From the cell containing the given text, extract its center point as (x, y) coordinate. 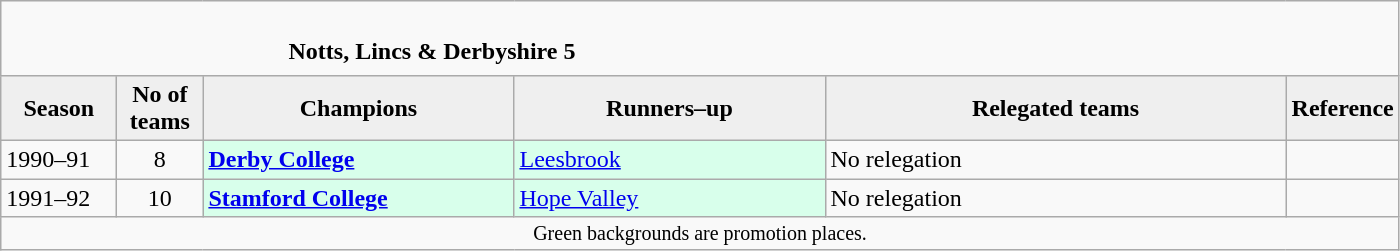
Season (59, 108)
10 (160, 197)
Reference (1342, 108)
Hope Valley (670, 197)
Runners–up (670, 108)
Stamford College (358, 197)
1990–91 (59, 159)
1991–92 (59, 197)
8 (160, 159)
Derby College (358, 159)
Green backgrounds are promotion places. (700, 234)
No of teams (160, 108)
Relegated teams (1056, 108)
Champions (358, 108)
Leesbrook (670, 159)
